Determine the [X, Y] coordinate at the center of the cell enclosing the given text.  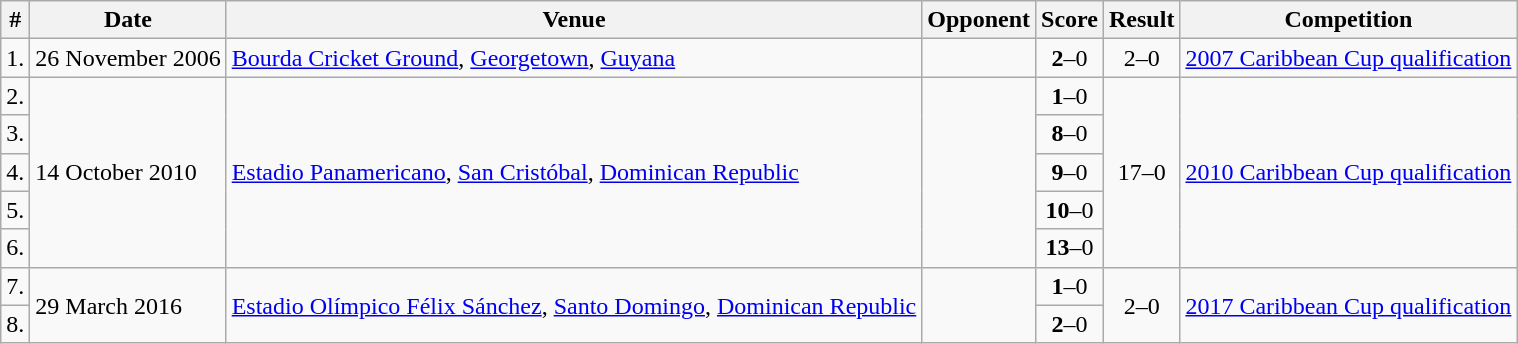
2007 Caribbean Cup qualification [1348, 58]
Score [1070, 20]
Estadio Panamericano, San Cristóbal, Dominican Republic [574, 172]
10–0 [1070, 210]
8–0 [1070, 134]
Bourda Cricket Ground, Georgetown, Guyana [574, 58]
5. [16, 210]
14 October 2010 [128, 172]
3. [16, 134]
Opponent [979, 20]
Estadio Olímpico Félix Sánchez, Santo Domingo, Dominican Republic [574, 305]
# [16, 20]
29 March 2016 [128, 305]
Competition [1348, 20]
26 November 2006 [128, 58]
7. [16, 286]
2017 Caribbean Cup qualification [1348, 305]
2. [16, 96]
Date [128, 20]
4. [16, 172]
6. [16, 248]
13–0 [1070, 248]
2010 Caribbean Cup qualification [1348, 172]
17–0 [1142, 172]
1. [16, 58]
Venue [574, 20]
9–0 [1070, 172]
8. [16, 324]
Result [1142, 20]
